Capture the cell that displays the provided text and extract its [X, Y] central coordinate. 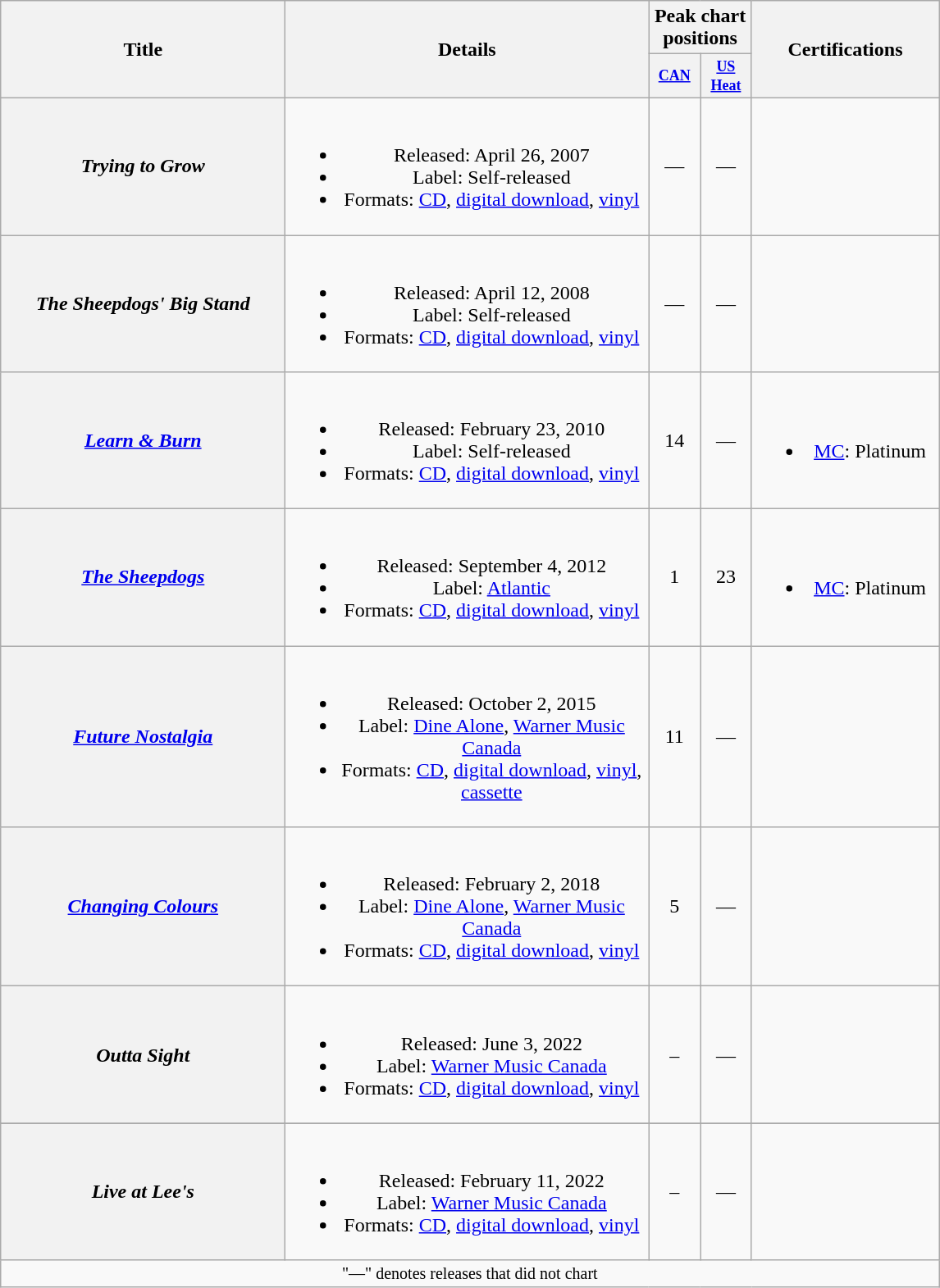
Released: February 2, 2018Label: Dine Alone, Warner Music CanadaFormats: CD, digital download, vinyl [468, 907]
Title [143, 49]
23 [727, 577]
Released: September 4, 2012Label: AtlanticFormats: CD, digital download, vinyl [468, 577]
Changing Colours [143, 907]
Released: April 12, 2008Label: Self-releasedFormats: CD, digital download, vinyl [468, 303]
Live at Lee's [143, 1192]
Outta Sight [143, 1054]
14 [674, 441]
Released: October 2, 2015Label: Dine Alone, Warner Music CanadaFormats: CD, digital download, vinyl, cassette [468, 736]
The Sheepdogs [143, 577]
Released: February 23, 2010Label: Self-releasedFormats: CD, digital download, vinyl [468, 441]
1 [674, 577]
Released: April 26, 2007Label: Self-releasedFormats: CD, digital download, vinyl [468, 166]
Details [468, 49]
Peak chart positions [700, 28]
Learn & Burn [143, 441]
Trying to Grow [143, 166]
Future Nostalgia [143, 736]
CAN [674, 76]
11 [674, 736]
Released: June 3, 2022Label: Warner Music CanadaFormats: CD, digital download, vinyl [468, 1054]
"—" denotes releases that did not chart [470, 1274]
Released: February 11, 2022Label: Warner Music CanadaFormats: CD, digital download, vinyl [468, 1192]
Certifications [845, 49]
USHeat [727, 76]
The Sheepdogs' Big Stand [143, 303]
5 [674, 907]
